Scan for the cell matching the given text and deliver its (x, y) coordinate at center. 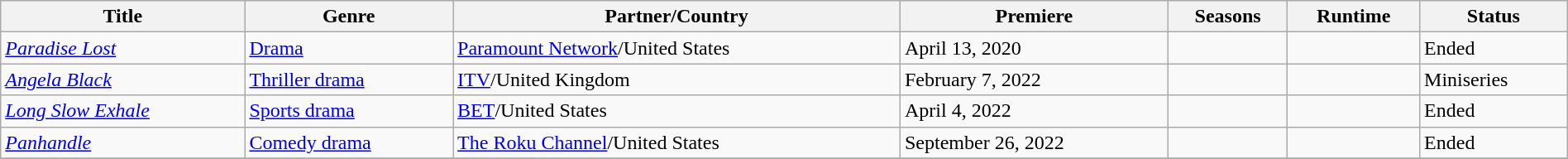
Angela Black (122, 79)
Status (1494, 17)
Paramount Network/United States (676, 48)
Runtime (1354, 17)
Long Slow Exhale (122, 111)
Premiere (1034, 17)
Drama (349, 48)
BET/United States (676, 111)
Thriller drama (349, 79)
ITV/United Kingdom (676, 79)
Comedy drama (349, 142)
September 26, 2022 (1034, 142)
February 7, 2022 (1034, 79)
Title (122, 17)
Partner/Country (676, 17)
Genre (349, 17)
Miniseries (1494, 79)
April 4, 2022 (1034, 111)
Sports drama (349, 111)
Seasons (1227, 17)
Paradise Lost (122, 48)
April 13, 2020 (1034, 48)
Panhandle (122, 142)
The Roku Channel/United States (676, 142)
